Search for the cell housing the specified text and yield its [X, Y] center coordinate. 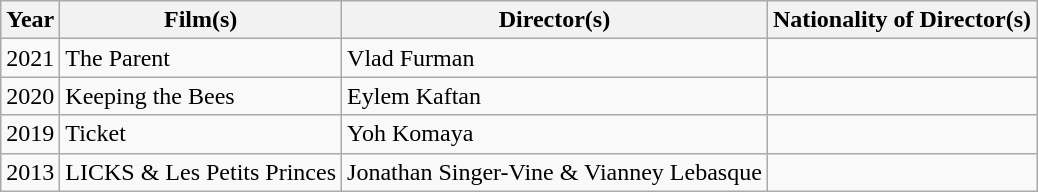
LICKS & Les Petits Princes [201, 172]
The Parent [201, 58]
Ticket [201, 134]
Nationality of Director(s) [902, 20]
Year [30, 20]
Vlad Furman [555, 58]
Yoh Komaya [555, 134]
2021 [30, 58]
2020 [30, 96]
2019 [30, 134]
Film(s) [201, 20]
Director(s) [555, 20]
Eylem Kaftan [555, 96]
Keeping the Bees [201, 96]
Jonathan Singer-Vine & Vianney Lebasque [555, 172]
2013 [30, 172]
